For the text-containing cell, return its midpoint in (X, Y) coordinate format. 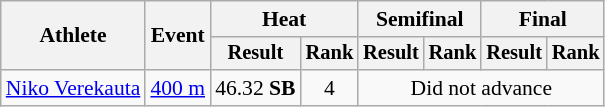
Semifinal (420, 19)
Final (542, 19)
Did not advance (481, 88)
400 m (178, 88)
Niko Verekauta (74, 88)
Heat (284, 19)
Event (178, 36)
Athlete (74, 36)
46.32 SB (256, 88)
4 (330, 88)
